Output the [X, Y] coordinate of the center of the cell containing the given text.  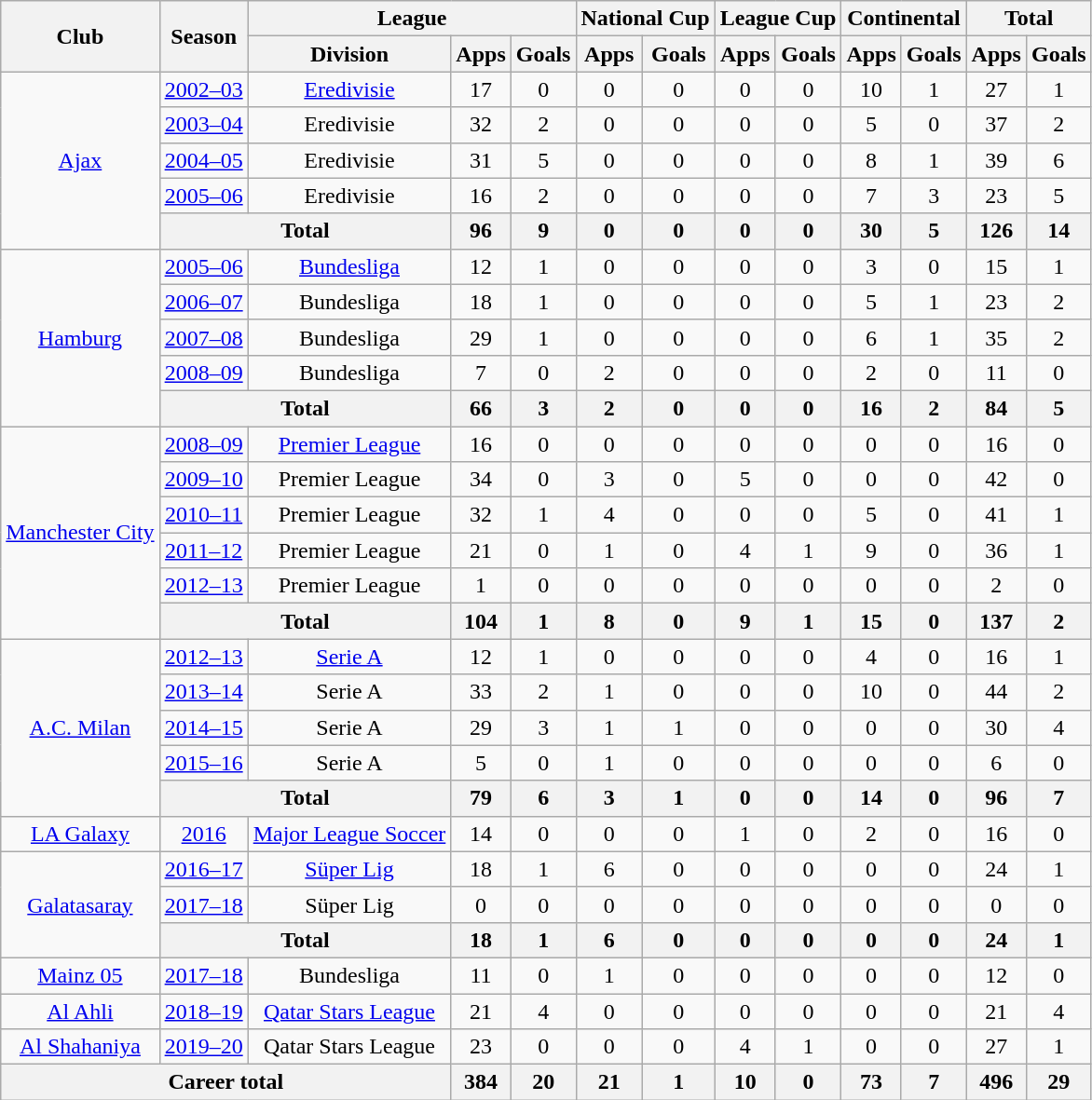
17 [481, 89]
Career total [225, 1082]
Mainz 05 [80, 975]
42 [996, 480]
Al Ahli [80, 1011]
2018–19 [203, 1011]
2003–04 [203, 125]
2014–15 [203, 727]
League [412, 19]
Club [80, 36]
2010–11 [203, 515]
2016–17 [203, 869]
104 [481, 621]
35 [996, 337]
Hamburg [80, 337]
2019–20 [203, 1047]
Galatasaray [80, 904]
2016 [203, 834]
73 [871, 1082]
Al Shahaniya [80, 1047]
LA Galaxy [80, 834]
Ajax [80, 160]
Major League Soccer [349, 834]
84 [996, 408]
137 [996, 621]
39 [996, 160]
Manchester City [80, 533]
37 [996, 125]
2015–16 [203, 763]
Continental [904, 19]
2006–07 [203, 302]
National Cup [645, 19]
A.C. Milan [80, 727]
34 [481, 480]
Division [349, 54]
384 [481, 1082]
44 [996, 692]
2011–12 [203, 550]
33 [481, 692]
126 [996, 231]
496 [996, 1082]
41 [996, 515]
2009–10 [203, 480]
31 [481, 160]
20 [543, 1082]
2004–05 [203, 160]
2007–08 [203, 337]
79 [481, 798]
36 [996, 550]
Season [203, 36]
League Cup [778, 19]
2002–03 [203, 89]
2013–14 [203, 692]
66 [481, 408]
